Identify which cell holds the provided text, then report its [x, y] central coordinate. 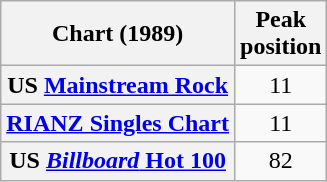
US Mainstream Rock [118, 85]
US Billboard Hot 100 [118, 161]
Peakposition [281, 34]
82 [281, 161]
Chart (1989) [118, 34]
RIANZ Singles Chart [118, 123]
